Find where the given text appears and provide that cell's center as [X, Y] coordinate. 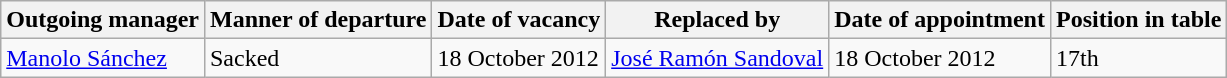
Outgoing manager [103, 20]
17th [1138, 58]
Date of vacancy [519, 20]
Manner of departure [318, 20]
Date of appointment [940, 20]
José Ramón Sandoval [718, 58]
Position in table [1138, 20]
Replaced by [718, 20]
Manolo Sánchez [103, 58]
Sacked [318, 58]
